Extract the (x, y) coordinate from the center of the cell holding the provided text.  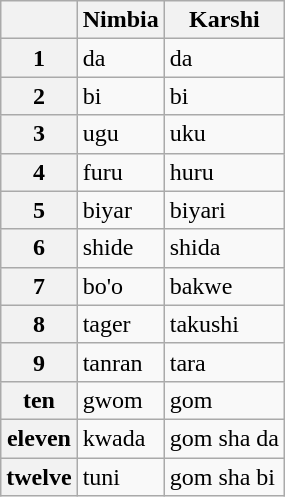
6 (39, 248)
Nimbia (120, 20)
9 (39, 362)
8 (39, 324)
2 (39, 96)
3 (39, 134)
tuni (120, 477)
tanran (120, 362)
5 (39, 210)
furu (120, 172)
gom sha bi (224, 477)
1 (39, 58)
takushi (224, 324)
shida (224, 248)
biyari (224, 210)
ten (39, 400)
twelve (39, 477)
gom (224, 400)
shide (120, 248)
bakwe (224, 286)
tara (224, 362)
7 (39, 286)
eleven (39, 438)
kwada (120, 438)
tager (120, 324)
Karshi (224, 20)
gwom (120, 400)
huru (224, 172)
gom sha da (224, 438)
4 (39, 172)
ugu (120, 134)
uku (224, 134)
bo'o (120, 286)
biyar (120, 210)
